Locate the cell with the specified text and output its [x, y] center coordinate. 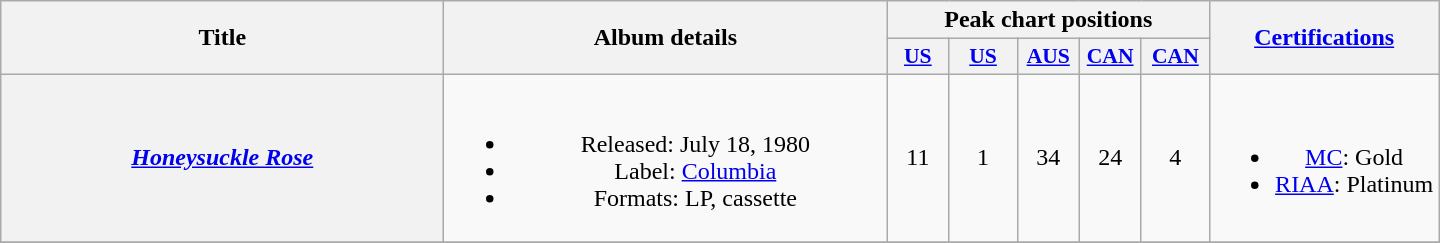
Title [222, 38]
Album details [666, 38]
34 [1048, 158]
Released: July 18, 1980Label: ColumbiaFormats: LP, cassette [666, 158]
Certifications [1324, 38]
11 [918, 158]
Peak chart positions [1048, 20]
24 [1110, 158]
4 [1175, 158]
Honeysuckle Rose [222, 158]
1 [983, 158]
MC: GoldRIAA: Platinum [1324, 158]
AUS [1048, 57]
